Return (x, y) of the center of cell containing provided text 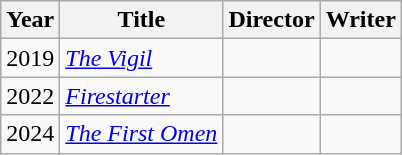
2022 (30, 96)
2019 (30, 58)
Director (272, 20)
2024 (30, 134)
Writer (360, 20)
Title (142, 20)
The First Omen (142, 134)
The Vigil (142, 58)
Firestarter (142, 96)
Year (30, 20)
